Search for the cell housing the specified text and yield its (X, Y) center coordinate. 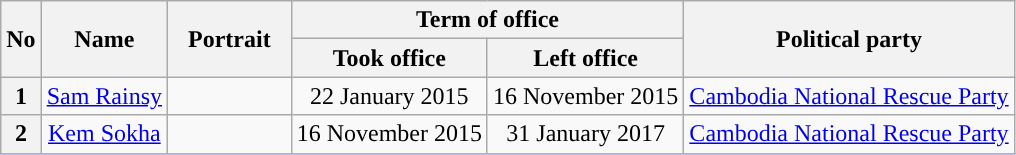
31 January 2017 (585, 134)
Left office (585, 58)
22 January 2015 (389, 96)
Portrait (230, 39)
Kem Sokha (104, 134)
1 (21, 96)
2 (21, 134)
Political party (849, 39)
Name (104, 39)
No (21, 39)
Term of office (488, 20)
Sam Rainsy (104, 96)
Took office (389, 58)
